Capture the cell that displays the provided text and extract its (X, Y) central coordinate. 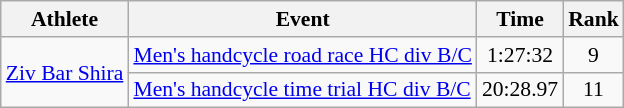
Ziv Bar Shira (65, 72)
Athlete (65, 19)
1:27:32 (520, 55)
Men's handcycle time trial HC div B/C (302, 90)
9 (594, 55)
Time (520, 19)
20:28.97 (520, 90)
11 (594, 90)
Event (302, 19)
Men's handcycle road race HC div B/C (302, 55)
Rank (594, 19)
